Find where the given text appears and provide that cell's center as [x, y] coordinate. 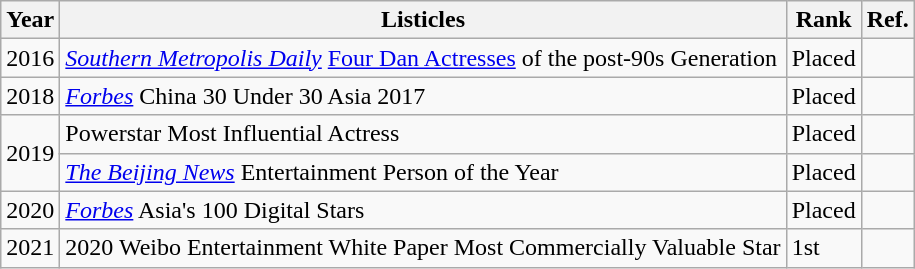
2020 [30, 210]
2016 [30, 58]
Southern Metropolis Daily Four Dan Actresses of the post-90s Generation [423, 58]
Ref. [888, 20]
2021 [30, 248]
Forbes Asia's 100 Digital Stars [423, 210]
2018 [30, 96]
2019 [30, 153]
Listicles [423, 20]
1st [824, 248]
Forbes China 30 Under 30 Asia 2017 [423, 96]
Rank [824, 20]
Year [30, 20]
2020 Weibo Entertainment White Paper Most Commercially Valuable Star [423, 248]
The Beijing News Entertainment Person of the Year [423, 172]
Powerstar Most Influential Actress [423, 134]
